Extract the [x, y] coordinate from the center of the cell holding the provided text.  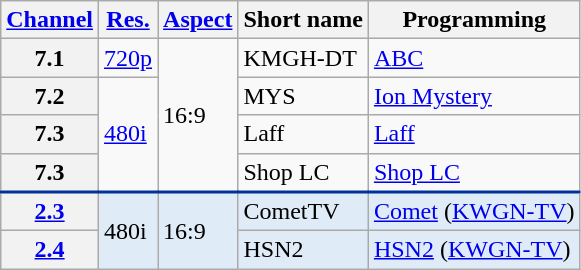
Comet (KWGN-TV) [474, 212]
ABC [474, 58]
2.4 [50, 250]
HSN2 (KWGN-TV) [474, 250]
720p [128, 58]
KMGH-DT [303, 58]
Ion Mystery [474, 96]
Channel [50, 20]
MYS [303, 96]
Res. [128, 20]
HSN2 [303, 250]
Aspect [198, 20]
7.2 [50, 96]
Short name [303, 20]
CometTV [303, 212]
2.3 [50, 212]
Programming [474, 20]
7.1 [50, 58]
